Identify which cell holds the provided text, then report its (X, Y) central coordinate. 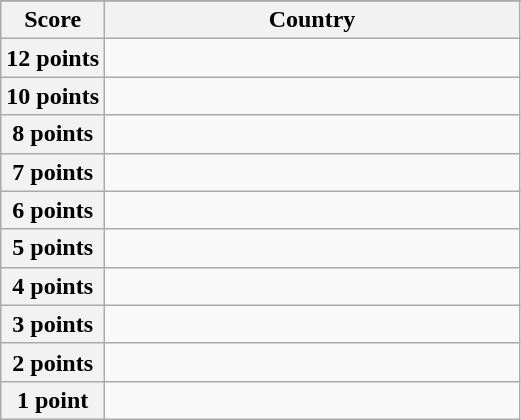
5 points (53, 248)
12 points (53, 58)
7 points (53, 172)
6 points (53, 210)
4 points (53, 286)
2 points (53, 362)
1 point (53, 400)
Country (312, 20)
8 points (53, 134)
3 points (53, 324)
10 points (53, 96)
Score (53, 20)
